Return [X, Y] of the center of cell containing provided text 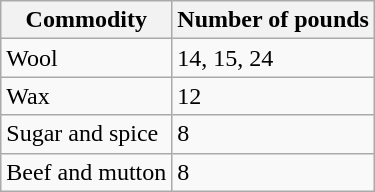
Sugar and spice [86, 134]
Commodity [86, 20]
12 [274, 96]
Number of pounds [274, 20]
14, 15, 24 [274, 58]
Beef and mutton [86, 172]
Wool [86, 58]
Wax [86, 96]
